Locate the cell with the specified text and output its [X, Y] center coordinate. 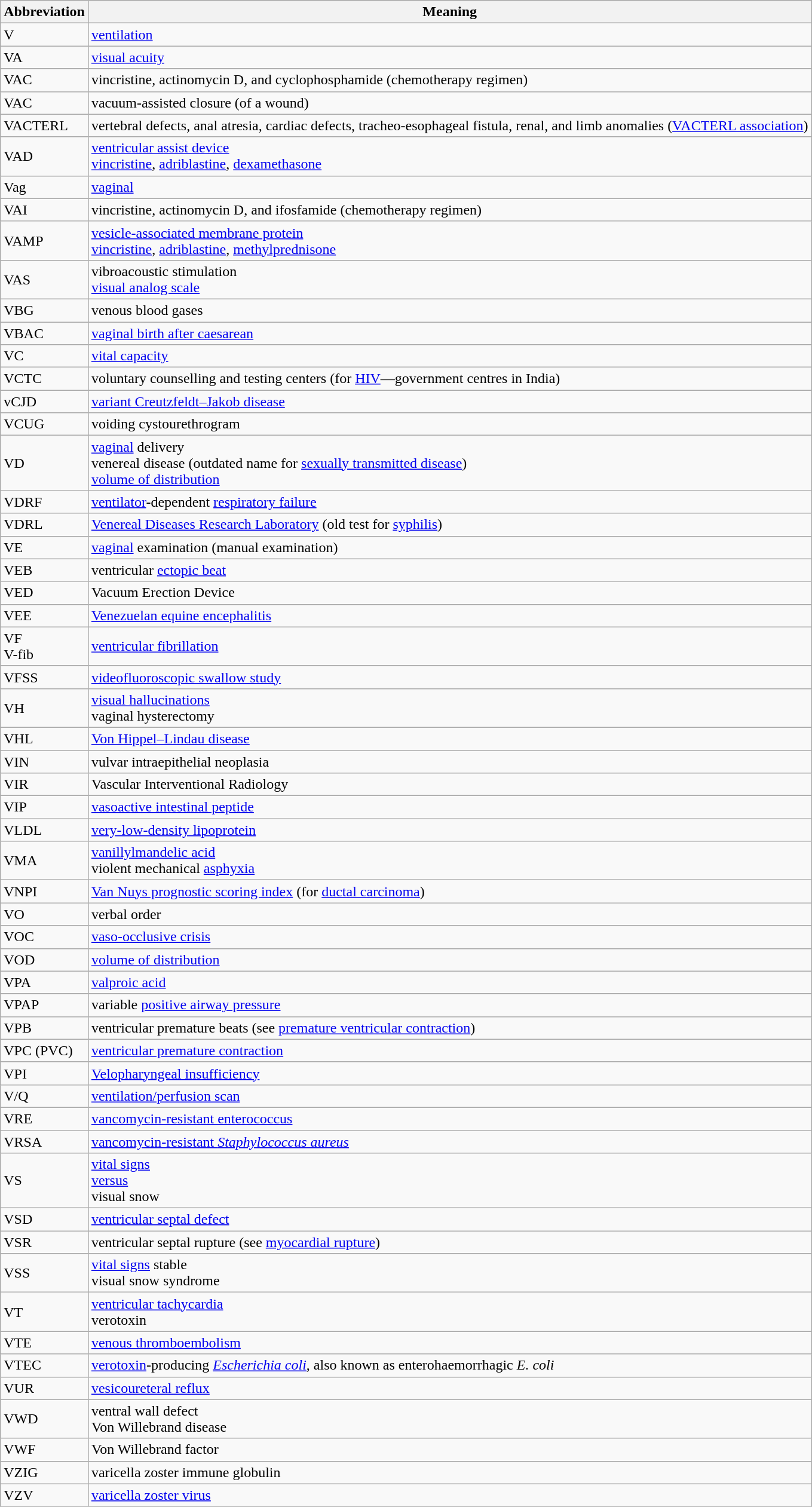
VAMP [44, 240]
Vacuum Erection Device [449, 593]
valproic acid [449, 982]
verotoxin-producing Escherichia coli, also known as enterohaemorrhagic E. coli [449, 1365]
vincristine, actinomycin D, and cyclophosphamide (chemotherapy regimen) [449, 80]
VT [44, 1312]
vaginal [449, 187]
VOC [44, 937]
VPB [44, 1028]
Venezuelan equine encephalitis [449, 615]
variable positive airway pressure [449, 1005]
VAI [44, 210]
VC [44, 356]
ventilation/perfusion scan [449, 1096]
VNPI [44, 892]
VCTC [44, 379]
vCJD [44, 402]
Von Hippel–Lindau disease [449, 739]
VMA [44, 860]
VIP [44, 807]
vasoactive intestinal peptide [449, 807]
VFSS [44, 677]
vesicle-associated membrane protein vincristine, adriblastine, methylprednisone [449, 240]
VSS [44, 1273]
VAD [44, 157]
VIN [44, 762]
V [44, 35]
VEB [44, 570]
VIR [44, 785]
VDRL [44, 525]
VE [44, 547]
VS [44, 1181]
VBG [44, 310]
Vascular Interventional Radiology [449, 785]
Von Willebrand factor [449, 1450]
VCUG [44, 424]
VDRF [44, 502]
Abbreviation [44, 12]
VPC (PVC) [44, 1050]
vertebral defects, anal atresia, cardiac defects, tracheo-esophageal fistula, renal, and limb anomalies (VACTERL association) [449, 125]
ventricular premature beats (see premature ventricular contraction) [449, 1028]
VH [44, 707]
VZV [44, 1495]
VLDL [44, 830]
VWF [44, 1450]
variant Creutzfeldt–Jakob disease [449, 402]
ventilation [449, 35]
ventilator-dependent respiratory failure [449, 502]
vaginal examination (manual examination) [449, 547]
VSD [44, 1220]
ventricular septal defect [449, 1220]
vanillylmandelic acid violent mechanical asphyxia [449, 860]
visual hallucinations vaginal hysterectomy [449, 707]
VPI [44, 1073]
V/Q [44, 1096]
Venereal Diseases Research Laboratory (old test for syphilis) [449, 525]
vaginal birth after caesarean [449, 333]
verbal order [449, 914]
vibroacoustic stimulation visual analog scale [449, 280]
VACTERL [44, 125]
Velopharyngeal insufficiency [449, 1073]
ventricular ectopic beat [449, 570]
VTEC [44, 1365]
VZIG [44, 1472]
VF V-fib [44, 647]
VSR [44, 1242]
voiding cystourethrogram [449, 424]
vulvar intraepithelial neoplasia [449, 762]
VRE [44, 1119]
VA [44, 57]
Vag [44, 187]
visual acuity [449, 57]
vancomycin-resistant enterococcus [449, 1119]
VD [44, 463]
varicella zoster virus [449, 1495]
vancomycin-resistant Staphylococcus aureus [449, 1142]
VPA [44, 982]
ventral wall defect Von Willebrand disease [449, 1419]
VHL [44, 739]
vacuum-assisted closure (of a wound) [449, 103]
ventricular tachycardia verotoxin [449, 1312]
VO [44, 914]
vincristine, actinomycin D, and ifosfamide (chemotherapy regimen) [449, 210]
vital signs versus visual snow [449, 1181]
VUR [44, 1388]
VOD [44, 960]
ventricular septal rupture (see myocardial rupture) [449, 1242]
ventricular assist device vincristine, adriblastine, dexamethasone [449, 157]
vaso-occlusive crisis [449, 937]
VBAC [44, 333]
vaginal delivery venereal disease (outdated name for sexually transmitted disease) volume of distribution [449, 463]
VWD [44, 1419]
varicella zoster immune globulin [449, 1472]
vesicoureteral reflux [449, 1388]
videofluoroscopic swallow study [449, 677]
VTE [44, 1343]
ventricular premature contraction [449, 1050]
VED [44, 593]
VPAP [44, 1005]
volume of distribution [449, 960]
VEE [44, 615]
venous thromboembolism [449, 1343]
vital capacity [449, 356]
voluntary counselling and testing centers (for HIV—government centres in India) [449, 379]
ventricular fibrillation [449, 647]
Meaning [449, 12]
Van Nuys prognostic scoring index (for ductal carcinoma) [449, 892]
very-low-density lipoprotein [449, 830]
VAS [44, 280]
venous blood gases [449, 310]
vital signs stable visual snow syndrome [449, 1273]
VRSA [44, 1142]
